Detect which cell encompasses the target text, then output its [X, Y] center coordinate. 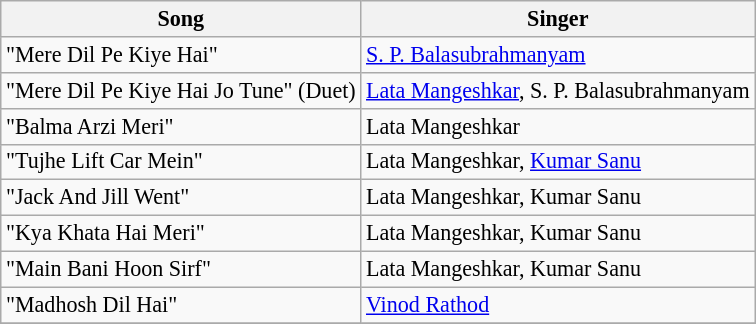
Lata Mangeshkar [558, 126]
"Tujhe Lift Car Mein" [181, 162]
"Madhosh Dil Hai" [181, 305]
"Jack And Jill Went" [181, 198]
"Mere Dil Pe Kiye Hai Jo Tune" (Duet) [181, 90]
S. P. Balasubrahmanyam [558, 54]
"Kya Khata Hai Meri" [181, 233]
"Balma Arzi Meri" [181, 126]
Song [181, 18]
Vinod Rathod [558, 305]
Lata Mangeshkar, S. P. Balasubrahmanyam [558, 90]
"Mere Dil Pe Kiye Hai" [181, 54]
"Main Bani Hoon Sirf" [181, 269]
Singer [558, 18]
